Return (x, y) of the center of cell containing provided text 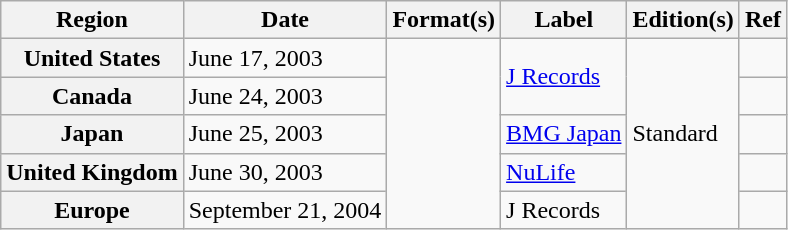
BMG Japan (564, 134)
June 24, 2003 (285, 96)
NuLife (564, 172)
United Kingdom (92, 172)
Japan (92, 134)
Format(s) (444, 20)
June 17, 2003 (285, 58)
September 21, 2004 (285, 210)
Date (285, 20)
Europe (92, 210)
Label (564, 20)
United States (92, 58)
June 30, 2003 (285, 172)
Ref (762, 20)
Region (92, 20)
Standard (683, 134)
June 25, 2003 (285, 134)
Canada (92, 96)
Edition(s) (683, 20)
